Find where the given text appears and provide that cell's center as (x, y) coordinate. 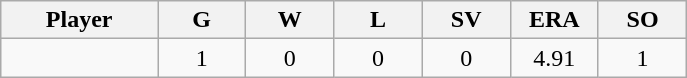
G (202, 20)
Player (80, 20)
SO (642, 20)
ERA (554, 20)
SV (466, 20)
W (290, 20)
4.91 (554, 58)
L (378, 20)
